From the cell containing the given text, extract its center point as (x, y) coordinate. 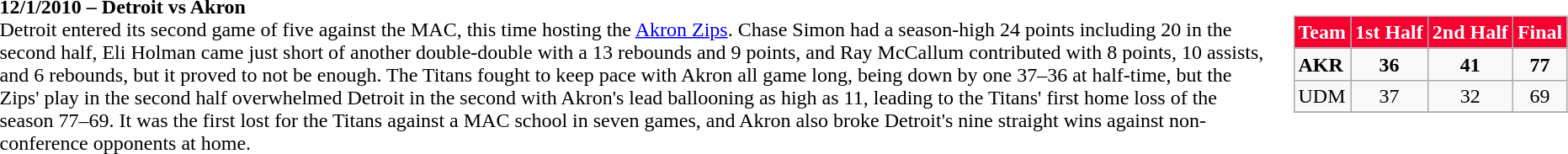
41 (1470, 64)
Team (1322, 32)
2nd Half (1470, 32)
36 (1390, 64)
32 (1470, 96)
77 (1539, 64)
AKR (1322, 64)
69 (1539, 96)
1st Half (1390, 32)
37 (1390, 96)
UDM (1322, 96)
Final (1539, 32)
